Output the [X, Y] coordinate of the center of the cell containing the given text.  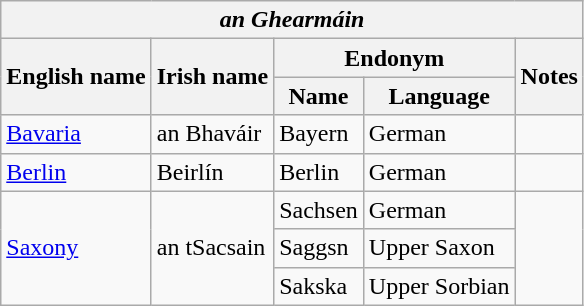
Bayern [319, 134]
English name [76, 77]
Upper Sorbian [439, 286]
Saggsn [319, 248]
Sachsen [319, 210]
Beirlín [212, 172]
Language [439, 96]
Bavaria [76, 134]
an Bhaváir [212, 134]
Irish name [212, 77]
Upper Saxon [439, 248]
Saxony [76, 248]
an tSacsain [212, 248]
Endonym [394, 58]
an Ghearmáin [292, 20]
Name [319, 96]
Sakska [319, 286]
Notes [549, 77]
